Scan for the cell matching the given text and deliver its [X, Y] coordinate at center. 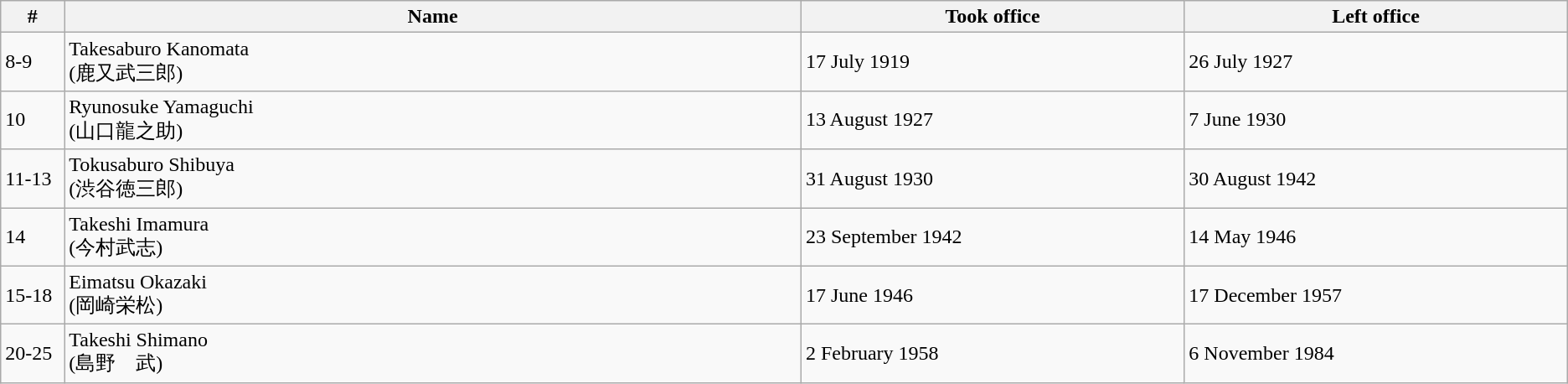
Takeshi Shimano(島野 武) [433, 354]
13 August 1927 [992, 120]
2 February 1958 [992, 354]
Left office [1375, 17]
31 August 1930 [992, 179]
20-25 [33, 354]
Tokusaburo Shibuya(渋谷徳三郎) [433, 179]
30 August 1942 [1375, 179]
Took office [992, 17]
10 [33, 120]
11-13 [33, 179]
Ryunosuke Yamaguchi(山口龍之助) [433, 120]
17 December 1957 [1375, 295]
26 July 1927 [1375, 62]
Takeshi Imamura(今村武志) [433, 237]
Eimatsu Okazaki(岡崎栄松) [433, 295]
23 September 1942 [992, 237]
17 June 1946 [992, 295]
# [33, 17]
15-18 [33, 295]
14 May 1946 [1375, 237]
17 July 1919 [992, 62]
14 [33, 237]
Takesaburo Kanomata(鹿又武三郎) [433, 62]
Name [433, 17]
6 November 1984 [1375, 354]
8-9 [33, 62]
7 June 1930 [1375, 120]
